Pinpoint the cell where the given text exists, returning its (X, Y) midpoint coordinate. 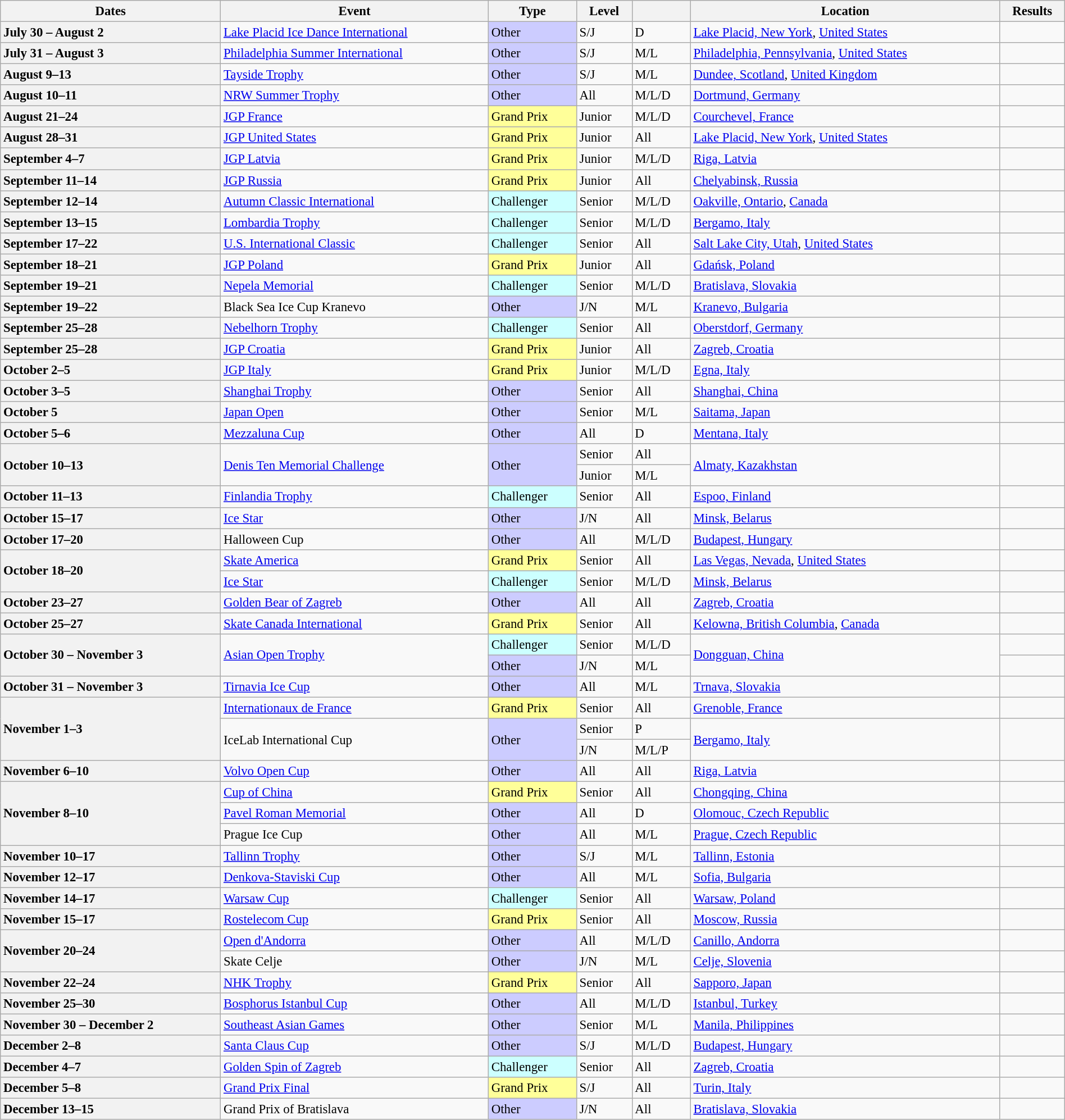
Type (532, 11)
Shanghai, China (845, 391)
December 13–15 (111, 1109)
JGP Poland (355, 265)
November 12–17 (111, 877)
November 22–24 (111, 982)
Warsaw Cup (355, 898)
Dortmund, Germany (845, 95)
Event (355, 11)
JGP Latvia (355, 159)
Internationaux de France (355, 708)
Pavel Roman Memorial (355, 814)
October 25–27 (111, 623)
Tallinn, Estonia (845, 856)
Asian Open Trophy (355, 655)
Prague Ice Cup (355, 835)
Egna, Italy (845, 370)
October 15–17 (111, 518)
Open d'Andorra (355, 940)
Dongguan, China (845, 655)
NRW Summer Trophy (355, 95)
Moscow, Russia (845, 919)
Level (604, 11)
November 6–10 (111, 771)
December 5–8 (111, 1088)
Manila, Philippines (845, 1025)
Canillo, Andorra (845, 940)
October 23–27 (111, 603)
November 30 – December 2 (111, 1025)
October 10–13 (111, 465)
November 14–17 (111, 898)
September 13–15 (111, 222)
Salt Lake City, Utah, United States (845, 243)
September 19–21 (111, 286)
August 9–13 (111, 75)
Espoo, Finland (845, 497)
Skate Celje (355, 962)
Oberstdorf, Germany (845, 328)
October 5–6 (111, 434)
October 3–5 (111, 391)
September 18–21 (111, 265)
Istanbul, Turkey (845, 1004)
Location (845, 11)
Denis Ten Memorial Challenge (355, 465)
Bosphorus Istanbul Cup (355, 1004)
Santa Claus Cup (355, 1046)
Skate Canada International (355, 623)
Grenoble, France (845, 708)
Black Sea Ice Cup Kranevo (355, 307)
Courchevel, France (845, 117)
Saitama, Japan (845, 412)
Results (1032, 11)
September 12–14 (111, 201)
Almaty, Kazakhstan (845, 465)
Trnava, Slovakia (845, 687)
Chongqing, China (845, 793)
September 4–7 (111, 159)
November 25–30 (111, 1004)
Nebelhorn Trophy (355, 328)
August 10–11 (111, 95)
Kranevo, Bulgaria (845, 307)
Halloween Cup (355, 539)
Volvo Open Cup (355, 771)
August 28–31 (111, 138)
September 17–22 (111, 243)
Rostelecom Cup (355, 919)
October 18–20 (111, 571)
Tallinn Trophy (355, 856)
Southeast Asian Games (355, 1025)
August 21–24 (111, 117)
Autumn Classic International (355, 201)
October 5 (111, 412)
Japan Open (355, 412)
JGP Russia (355, 180)
Mentana, Italy (845, 434)
November 10–17 (111, 856)
Sofia, Bulgaria (845, 877)
Gdańsk, Poland (845, 265)
JGP Italy (355, 370)
Mezzaluna Cup (355, 434)
September 19–22 (111, 307)
Chelyabinsk, Russia (845, 180)
November 1–3 (111, 729)
JGP France (355, 117)
October 2–5 (111, 370)
Lake Placid Ice Dance International (355, 33)
Sapporo, Japan (845, 982)
December 2–8 (111, 1046)
November 8–10 (111, 813)
Las Vegas, Nevada, United States (845, 560)
Prague, Czech Republic (845, 835)
December 4–7 (111, 1067)
Golden Bear of Zagreb (355, 603)
July 30 – August 2 (111, 33)
October 31 – November 3 (111, 687)
Celje, Slovenia (845, 962)
October 30 – November 3 (111, 655)
Tirnavia Ice Cup (355, 687)
Cup of China (355, 793)
Grand Prix Final (355, 1088)
Lombardia Trophy (355, 222)
Tayside Trophy (355, 75)
Golden Spin of Zagreb (355, 1067)
JGP Croatia (355, 349)
Philadelphia Summer International (355, 53)
Kelowna, British Columbia, Canada (845, 623)
Dates (111, 11)
IceLab International Cup (355, 739)
JGP United States (355, 138)
P (661, 729)
U.S. International Classic (355, 243)
M/L/P (661, 750)
Olomouc, Czech Republic (845, 814)
Grand Prix of Bratislava (355, 1109)
Oakville, Ontario, Canada (845, 201)
November 15–17 (111, 919)
Dundee, Scotland, United Kingdom (845, 75)
October 17–20 (111, 539)
Philadelphia, Pennsylvania, United States (845, 53)
Skate America (355, 560)
October 11–13 (111, 497)
November 20–24 (111, 950)
Turin, Italy (845, 1088)
Warsaw, Poland (845, 898)
NHK Trophy (355, 982)
Nepela Memorial (355, 286)
Finlandia Trophy (355, 497)
Denkova-Staviski Cup (355, 877)
July 31 – August 3 (111, 53)
Shanghai Trophy (355, 391)
September 11–14 (111, 180)
